Return [x, y] of the center of cell containing provided text 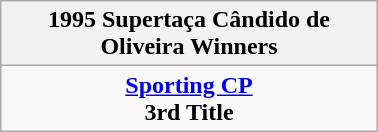
Sporting CP3rd Title [189, 98]
1995 Supertaça Cândido de Oliveira Winners [189, 34]
